Pinpoint the cell where the given text exists, returning its [x, y] midpoint coordinate. 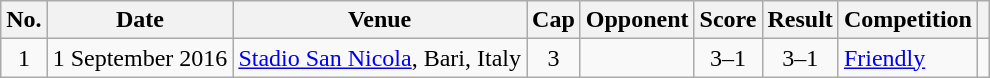
1 September 2016 [140, 58]
Score [728, 20]
Friendly [908, 58]
Stadio San Nicola, Bari, Italy [380, 58]
Competition [908, 20]
Opponent [637, 20]
No. [24, 20]
1 [24, 58]
Date [140, 20]
Venue [380, 20]
3 [554, 58]
Cap [554, 20]
Result [800, 20]
